Return the (X, Y) coordinate for the center point of the cell that contains the specified text.  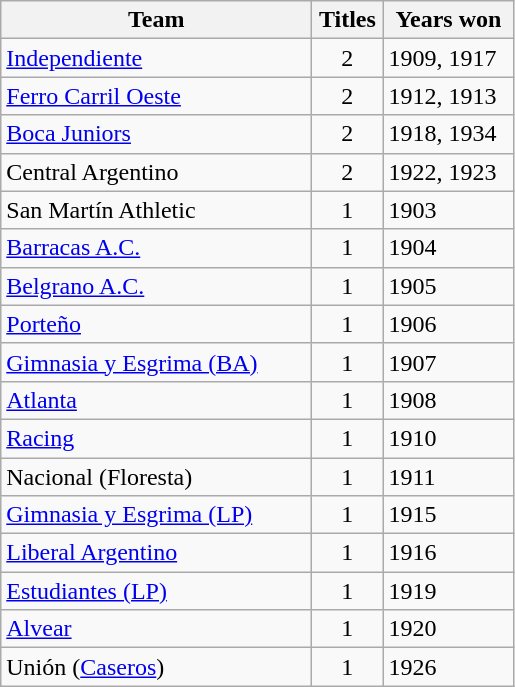
Estudiantes (LP) (156, 591)
San Martín Athletic (156, 210)
Unión (Caseros) (156, 667)
1926 (448, 667)
1909, 1917 (448, 58)
Porteño (156, 324)
Nacional (Floresta) (156, 477)
1916 (448, 553)
Belgrano A.C. (156, 286)
1905 (448, 286)
1906 (448, 324)
1912, 1913 (448, 96)
Ferro Carril Oeste (156, 96)
1903 (448, 210)
1910 (448, 438)
1904 (448, 248)
Alvear (156, 629)
Boca Juniors (156, 134)
Central Argentino (156, 172)
Atlanta (156, 400)
Racing (156, 438)
1920 (448, 629)
Titles (348, 20)
1918, 1934 (448, 134)
Independiente (156, 58)
1922, 1923 (448, 172)
Liberal Argentino (156, 553)
Barracas A.C. (156, 248)
Team (156, 20)
1908 (448, 400)
1919 (448, 591)
1911 (448, 477)
1915 (448, 515)
Gimnasia y Esgrima (LP) (156, 515)
Gimnasia y Esgrima (BA) (156, 362)
1907 (448, 362)
Years won (448, 20)
